From the cell containing the given text, extract its center point as [x, y] coordinate. 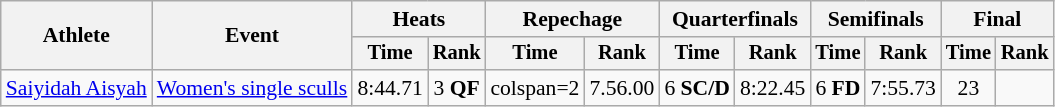
Heats [418, 19]
8:44.71 [390, 88]
6 SC/D [697, 88]
colspan=2 [534, 88]
7.56.00 [622, 88]
7:55.73 [902, 88]
Repechage [572, 19]
Event [252, 36]
3 QF [457, 88]
8:22.45 [772, 88]
Semifinals [876, 19]
23 [968, 88]
Saiyidah Aisyah [76, 88]
6 FD [838, 88]
Quarterfinals [734, 19]
Women's single sculls [252, 88]
Athlete [76, 36]
Final [997, 19]
